For the text-containing cell, return its midpoint in (x, y) coordinate format. 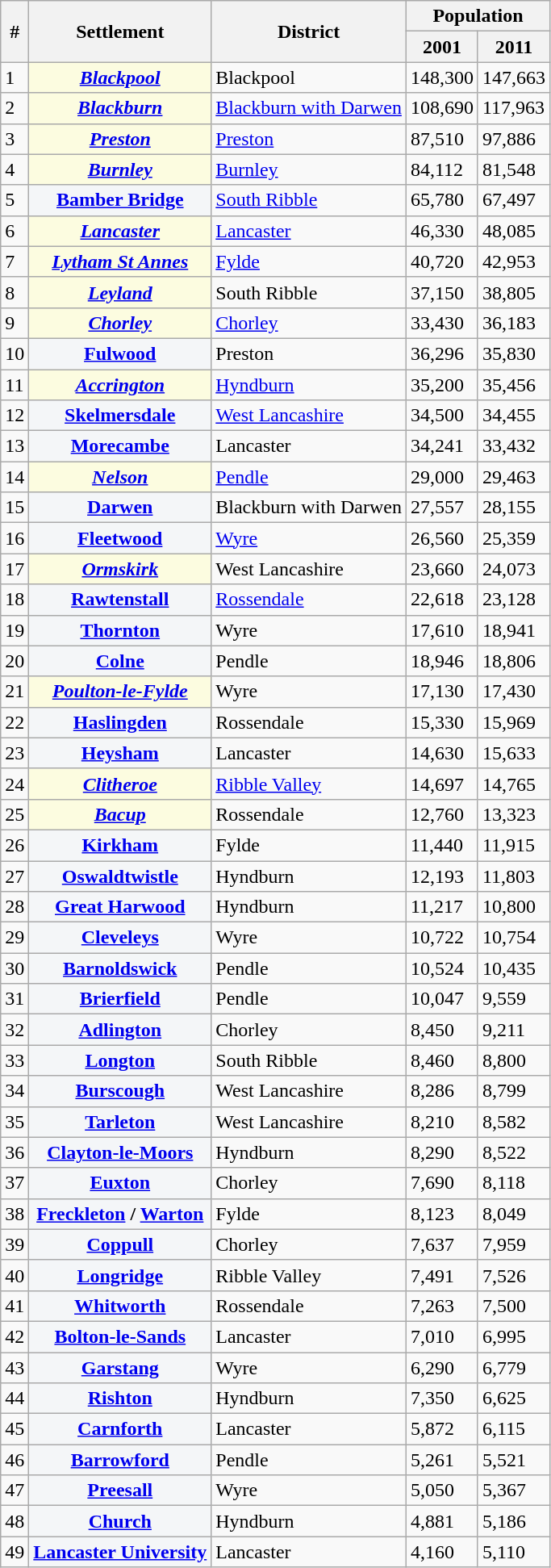
23,660 (442, 569)
Accrington (120, 385)
38 (15, 1214)
8,123 (442, 1214)
Longton (120, 1060)
8,118 (513, 1183)
7 (15, 261)
29,463 (513, 477)
14,630 (442, 753)
8 (15, 292)
10,435 (513, 968)
17,130 (442, 692)
Coppull (120, 1244)
Poulton-le-Fylde (120, 692)
21 (15, 692)
14,765 (513, 784)
8,522 (513, 1152)
Burscough (120, 1091)
44 (15, 1399)
97,886 (513, 139)
28 (15, 907)
10 (15, 353)
24 (15, 784)
Lytham St Annes (120, 261)
29,000 (442, 477)
25 (15, 814)
5,261 (442, 1460)
20 (15, 661)
Lancaster University (120, 1552)
9,559 (513, 999)
2 (15, 108)
Leyland (120, 292)
7,690 (442, 1183)
Heysham (120, 753)
36,296 (442, 353)
Oswaldtwistle (120, 876)
11,217 (442, 907)
7,491 (442, 1275)
18 (15, 600)
17 (15, 569)
14,697 (442, 784)
31 (15, 999)
46 (15, 1460)
33,432 (513, 446)
41 (15, 1306)
15 (15, 508)
108,690 (442, 108)
Freckleton / Warton (120, 1214)
Colne (120, 661)
23,128 (513, 600)
District (309, 31)
37,150 (442, 292)
40,720 (442, 261)
8,290 (442, 1152)
5,186 (513, 1521)
6,115 (513, 1429)
Kirkham (120, 845)
147,663 (513, 77)
34 (15, 1091)
8,582 (513, 1122)
Fulwood (120, 353)
35 (15, 1122)
7,637 (442, 1244)
8,049 (513, 1214)
27,557 (442, 508)
35,200 (442, 385)
5,050 (442, 1491)
117,963 (513, 108)
Clayton-le-Moors (120, 1152)
5,110 (513, 1552)
6,995 (513, 1336)
11,803 (513, 876)
8,799 (513, 1091)
67,497 (513, 200)
49 (15, 1552)
37 (15, 1183)
Cleveleys (120, 938)
7,263 (442, 1306)
12 (15, 416)
10,722 (442, 938)
Bacup (120, 814)
10,524 (442, 968)
9 (15, 323)
4,881 (442, 1521)
5,521 (513, 1460)
48 (15, 1521)
6 (15, 231)
22 (15, 722)
Bolton-le-Sands (120, 1336)
29 (15, 938)
46,330 (442, 231)
148,300 (442, 77)
43 (15, 1368)
8,210 (442, 1122)
42 (15, 1336)
32 (15, 1030)
6,779 (513, 1368)
# (15, 31)
7,350 (442, 1399)
2011 (513, 47)
24,073 (513, 569)
18,946 (442, 661)
33,430 (442, 323)
6,625 (513, 1399)
26,560 (442, 538)
11 (15, 385)
8,800 (513, 1060)
12,760 (442, 814)
Church (120, 1521)
12,193 (442, 876)
15,330 (442, 722)
26 (15, 845)
Thornton (120, 630)
35,456 (513, 385)
13,323 (513, 814)
Great Harwood (120, 907)
1 (15, 77)
18,806 (513, 661)
Barnoldswick (120, 968)
39 (15, 1244)
87,510 (442, 139)
34,241 (442, 446)
30 (15, 968)
38,805 (513, 292)
Clitheroe (120, 784)
4,160 (442, 1552)
84,112 (442, 169)
23 (15, 753)
17,430 (513, 692)
3 (15, 139)
5,367 (513, 1491)
Whitworth (120, 1306)
Carnforth (120, 1429)
65,780 (442, 200)
16 (15, 538)
35,830 (513, 353)
Skelmersdale (120, 416)
34,500 (442, 416)
Fleetwood (120, 538)
40 (15, 1275)
Ormskirk (120, 569)
27 (15, 876)
Haslingden (120, 722)
7,959 (513, 1244)
10,754 (513, 938)
15,633 (513, 753)
Adlington (120, 1030)
48,085 (513, 231)
34,455 (513, 416)
Blackburn (120, 108)
Nelson (120, 477)
7,526 (513, 1275)
8,460 (442, 1060)
25,359 (513, 538)
Brierfield (120, 999)
Longridge (120, 1275)
Barrowford (120, 1460)
8,286 (442, 1091)
6,290 (442, 1368)
14 (15, 477)
7,500 (513, 1306)
Rawtenstall (120, 600)
9,211 (513, 1030)
Tarleton (120, 1122)
2001 (442, 47)
4 (15, 169)
15,969 (513, 722)
Morecambe (120, 446)
5,872 (442, 1429)
17,610 (442, 630)
28,155 (513, 508)
5 (15, 200)
11,915 (513, 845)
Preesall (120, 1491)
18,941 (513, 630)
36,183 (513, 323)
10,800 (513, 907)
Population (478, 16)
7,010 (442, 1336)
81,548 (513, 169)
36 (15, 1152)
13 (15, 446)
47 (15, 1491)
Settlement (120, 31)
45 (15, 1429)
11,440 (442, 845)
42,953 (513, 261)
Garstang (120, 1368)
10,047 (442, 999)
Bamber Bridge (120, 200)
Darwen (120, 508)
8,450 (442, 1030)
22,618 (442, 600)
19 (15, 630)
33 (15, 1060)
Euxton (120, 1183)
Rishton (120, 1399)
